Return [X, Y] of the center of cell containing provided text 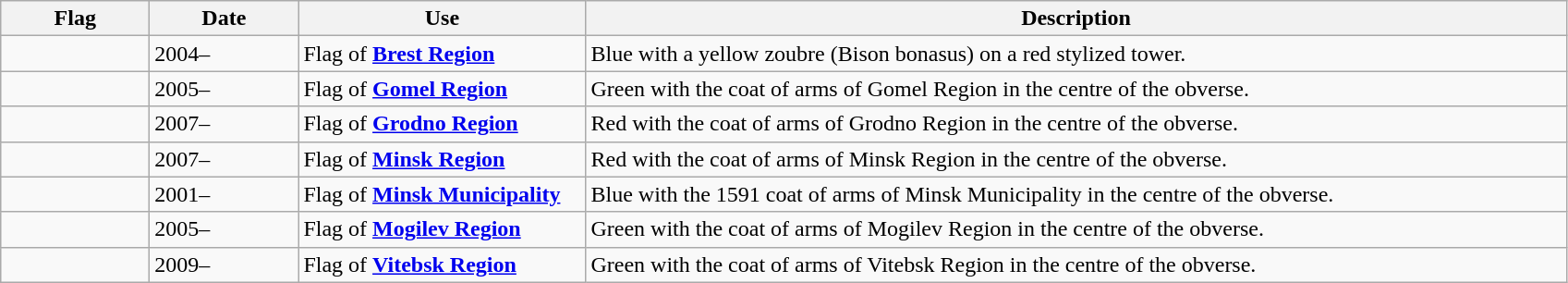
Flag of Brest Region [442, 54]
Blue with the 1591 coat of arms of Minsk Municipality in the centre of the obverse. [1076, 194]
Description [1076, 18]
Flag of Vitebsk Region [442, 265]
Use [442, 18]
Blue with a yellow zoubre (Bison bonasus) on a red stylized tower. [1076, 54]
Flag of Minsk Municipality [442, 194]
2004– [224, 54]
Red with the coat of arms of Minsk Region in the centre of the obverse. [1076, 159]
Flag [76, 18]
2001– [224, 194]
Flag of Gomel Region [442, 89]
Flag of Minsk Region [442, 159]
2009– [224, 265]
Date [224, 18]
Green with the coat of arms of Vitebsk Region in the centre of the obverse. [1076, 265]
Green with the coat of arms of Mogilev Region in the centre of the obverse. [1076, 229]
Flag of Grodno Region [442, 124]
Flag of Mogilev Region [442, 229]
Green with the coat of arms of Gomel Region in the centre of the obverse. [1076, 89]
Red with the coat of arms of Grodno Region in the centre of the obverse. [1076, 124]
